From the cell containing the given text, extract its center point as (x, y) coordinate. 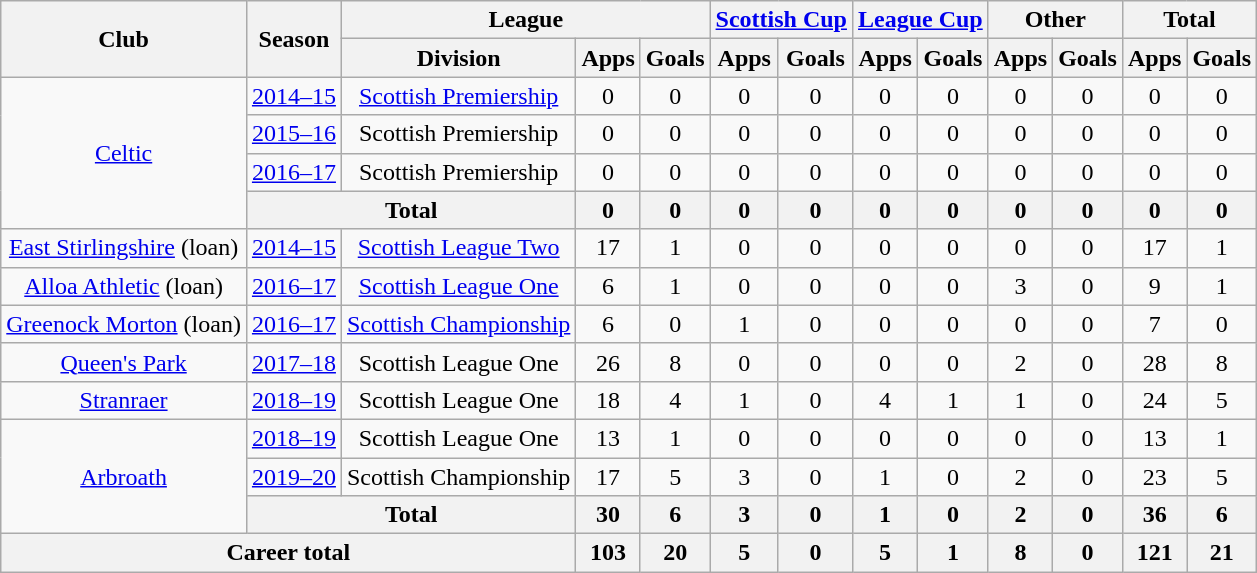
East Stirlingshire (loan) (124, 248)
League Cup (920, 20)
121 (1154, 553)
26 (608, 362)
21 (1222, 553)
2017–18 (294, 362)
Scottish Cup (781, 20)
Scottish League Two (458, 248)
30 (608, 515)
103 (608, 553)
36 (1154, 515)
Stranraer (124, 400)
Queen's Park (124, 362)
18 (608, 400)
Club (124, 39)
Career total (288, 553)
23 (1154, 477)
Alloa Athletic (loan) (124, 286)
League (526, 20)
Greenock Morton (loan) (124, 324)
Division (458, 58)
7 (1154, 324)
Arbroath (124, 476)
9 (1154, 286)
Other (1055, 20)
2015–16 (294, 134)
20 (675, 553)
Celtic (124, 153)
2019–20 (294, 477)
28 (1154, 362)
24 (1154, 400)
Season (294, 39)
